Scan for the cell matching the given text and deliver its [X, Y] coordinate at center. 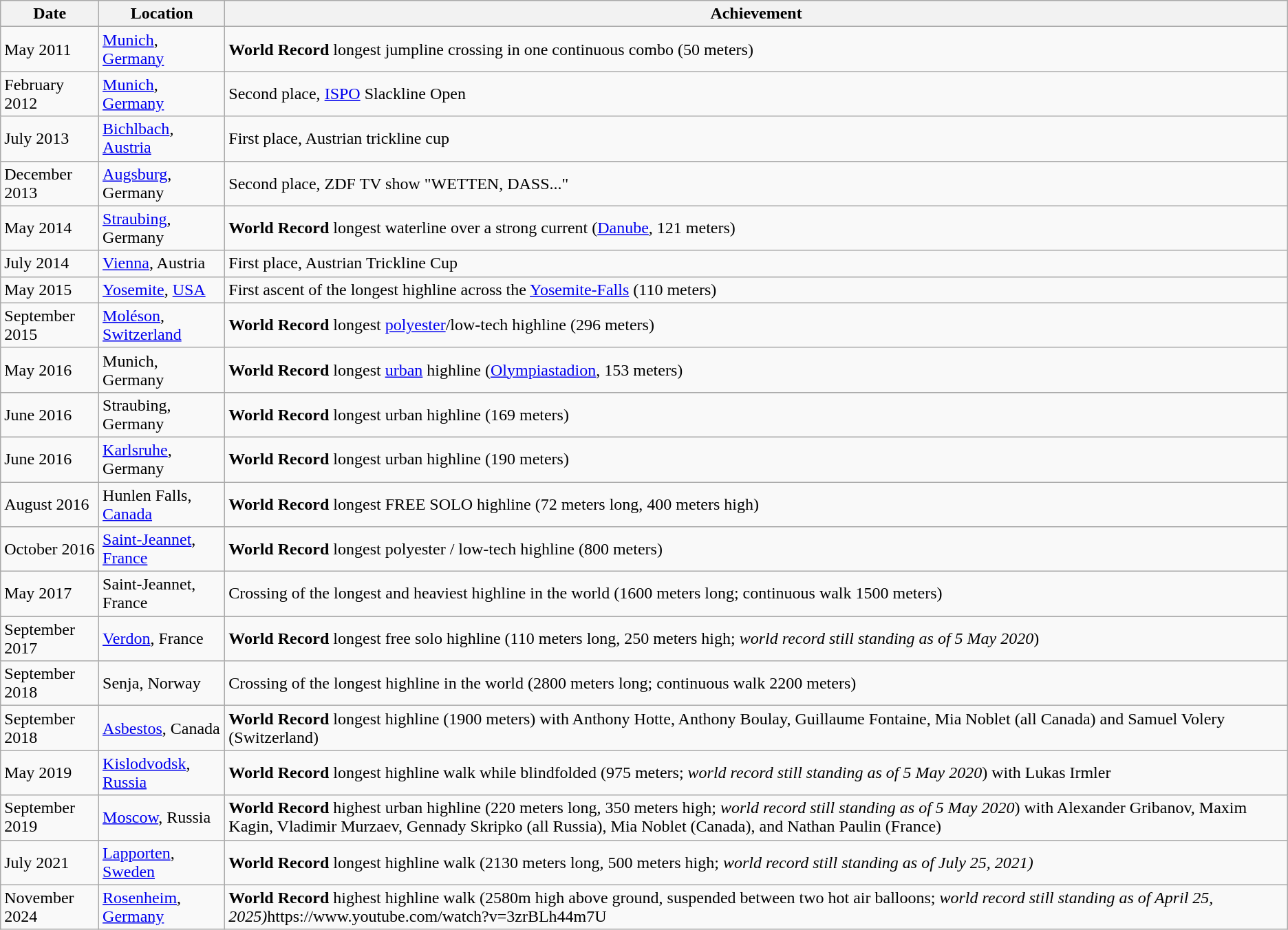
Vienna, Austria [162, 263]
Kislodvodsk, Russia [162, 773]
Karlsruhe, Germany [162, 459]
First place, Austrian trickline cup [756, 139]
Senja, Norway [162, 684]
Verdon, France [162, 638]
July 2013 [50, 139]
Hunlen Falls, Canada [162, 504]
October 2016 [50, 549]
September 2019 [50, 817]
September 2015 [50, 325]
World Record longest waterline over a strong current (Danube, 121 meters) [756, 228]
May 2019 [50, 773]
November 2024 [50, 907]
Rosenheim, Germany [162, 907]
Crossing of the longest and heaviest highline in the world (1600 meters long; continuous walk 1500 meters) [756, 594]
July 2014 [50, 263]
February 2012 [50, 94]
World Record longest free solo highline (110 meters long, 250 meters high; world record still standing as of 5 May 2020) [756, 638]
Second place, ZDF TV show "WETTEN, DASS..." [756, 183]
May 2011 [50, 50]
Bichlbach, Austria [162, 139]
World Record longest FREE SOLO highline (72 meters long, 400 meters high) [756, 504]
Lapporten, Sweden [162, 863]
Crossing of the longest highline in the world (2800 meters long; continuous walk 2200 meters) [756, 684]
August 2016 [50, 504]
Date [50, 14]
May 2015 [50, 290]
World Record longest polyester/low-tech highline (296 meters) [756, 325]
July 2021 [50, 863]
Augsburg, Germany [162, 183]
First ascent of the longest highline across the Yosemite-Falls (110 meters) [756, 290]
Moléson, Switzerland [162, 325]
Achievement [756, 14]
September 2017 [50, 638]
World Record longest urban highline (Olympiastadion, 153 meters) [756, 370]
May 2014 [50, 228]
Asbestos, Canada [162, 728]
Yosemite, USA [162, 290]
First place, Austrian Trickline Cup [756, 263]
December 2013 [50, 183]
World Record longest urban highline (190 meters) [756, 459]
World Record longest polyester / low-tech highline (800 meters) [756, 549]
Second place, ISPO Slackline Open [756, 94]
Moscow, Russia [162, 817]
World Record longest highline walk (2130 meters long, 500 meters high; world record still standing as of July 25, 2021) [756, 863]
World Record longest jumpline crossing in one continuous combo (50 meters) [756, 50]
May 2017 [50, 594]
World Record longest urban highline (169 meters) [756, 414]
May 2016 [50, 370]
Location [162, 14]
World Record longest highline walk while blindfolded (975 meters; world record still standing as of 5 May 2020) with Lukas Irmler [756, 773]
